Search for the cell housing the specified text and yield its (x, y) center coordinate. 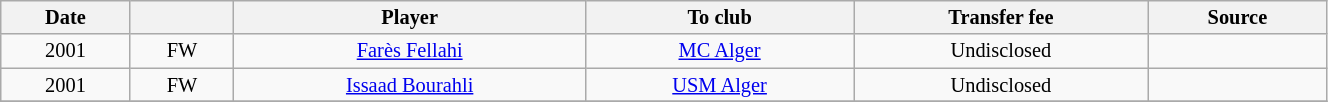
Player (410, 17)
Transfer fee (1002, 17)
USM Alger (720, 85)
Issaad Bourahli (410, 85)
MC Alger (720, 51)
Date (66, 17)
Farès Fellahi (410, 51)
To club (720, 17)
Source (1237, 17)
